Find where the given text appears and provide that cell's center as [X, Y] coordinate. 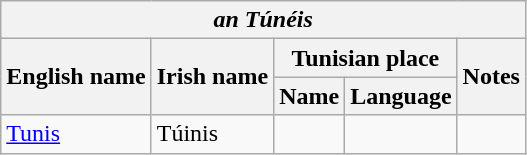
Name [310, 96]
Tunis [76, 134]
Tunisian place [366, 58]
Language [401, 96]
English name [76, 77]
Túinis [212, 134]
Irish name [212, 77]
an Túnéis [264, 20]
Notes [491, 77]
